Detect which cell encompasses the target text, then output its [X, Y] center coordinate. 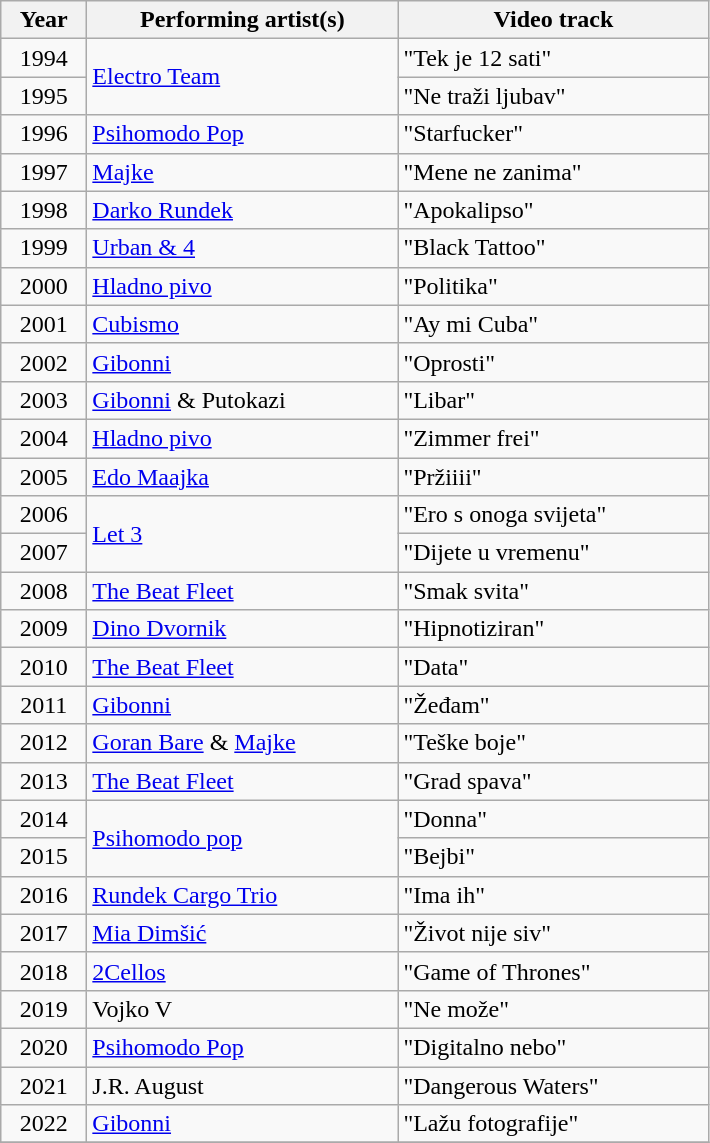
2008 [44, 591]
"Ay mi Cuba" [554, 324]
2019 [44, 1009]
2004 [44, 438]
"Život nije siv" [554, 933]
1994 [44, 58]
"Game of Thrones" [554, 971]
"Oprosti" [554, 362]
"Žeđam" [554, 705]
Vojko V [242, 1009]
Video track [554, 20]
Performing artist(s) [242, 20]
2009 [44, 629]
Mia Dimšić [242, 933]
"Data" [554, 667]
"Hipnotiziran" [554, 629]
"Teške boje" [554, 743]
"Lažu fotografije" [554, 1124]
2013 [44, 781]
2020 [44, 1047]
1997 [44, 172]
2006 [44, 515]
"Ne može" [554, 1009]
"Grad spava" [554, 781]
Goran Bare & Majke [242, 743]
Cubismo [242, 324]
"Starfucker" [554, 134]
Darko Rundek [242, 210]
"Politika" [554, 286]
"Ero s onoga svijeta" [554, 515]
"Apokalipso" [554, 210]
2000 [44, 286]
2018 [44, 971]
Psihomodo pop [242, 838]
1998 [44, 210]
2012 [44, 743]
Urban & 4 [242, 248]
Majke [242, 172]
2014 [44, 819]
"Ima ih" [554, 895]
"Donna" [554, 819]
"Dijete u vremenu" [554, 553]
"Dangerous Waters" [554, 1085]
2003 [44, 400]
2015 [44, 857]
Gibonni & Putokazi [242, 400]
1995 [44, 96]
2001 [44, 324]
Let 3 [242, 534]
Year [44, 20]
2002 [44, 362]
2021 [44, 1085]
"Mene ne zanima" [554, 172]
2010 [44, 667]
1999 [44, 248]
Edo Maajka [242, 477]
2011 [44, 705]
Rundek Cargo Trio [242, 895]
Electro Team [242, 77]
2017 [44, 933]
2022 [44, 1124]
J.R. August [242, 1085]
"Zimmer frei" [554, 438]
Dino Dvornik [242, 629]
"Pržiiii" [554, 477]
"Digitalno nebo" [554, 1047]
2007 [44, 553]
1996 [44, 134]
"Smak svita" [554, 591]
"Libar" [554, 400]
"Tek je 12 sati" [554, 58]
2016 [44, 895]
"Ne traži ljubav" [554, 96]
2005 [44, 477]
2Cellos [242, 971]
"Bejbi" [554, 857]
"Black Tattoo" [554, 248]
